Determine the (X, Y) coordinate at the center of the cell enclosing the given text.  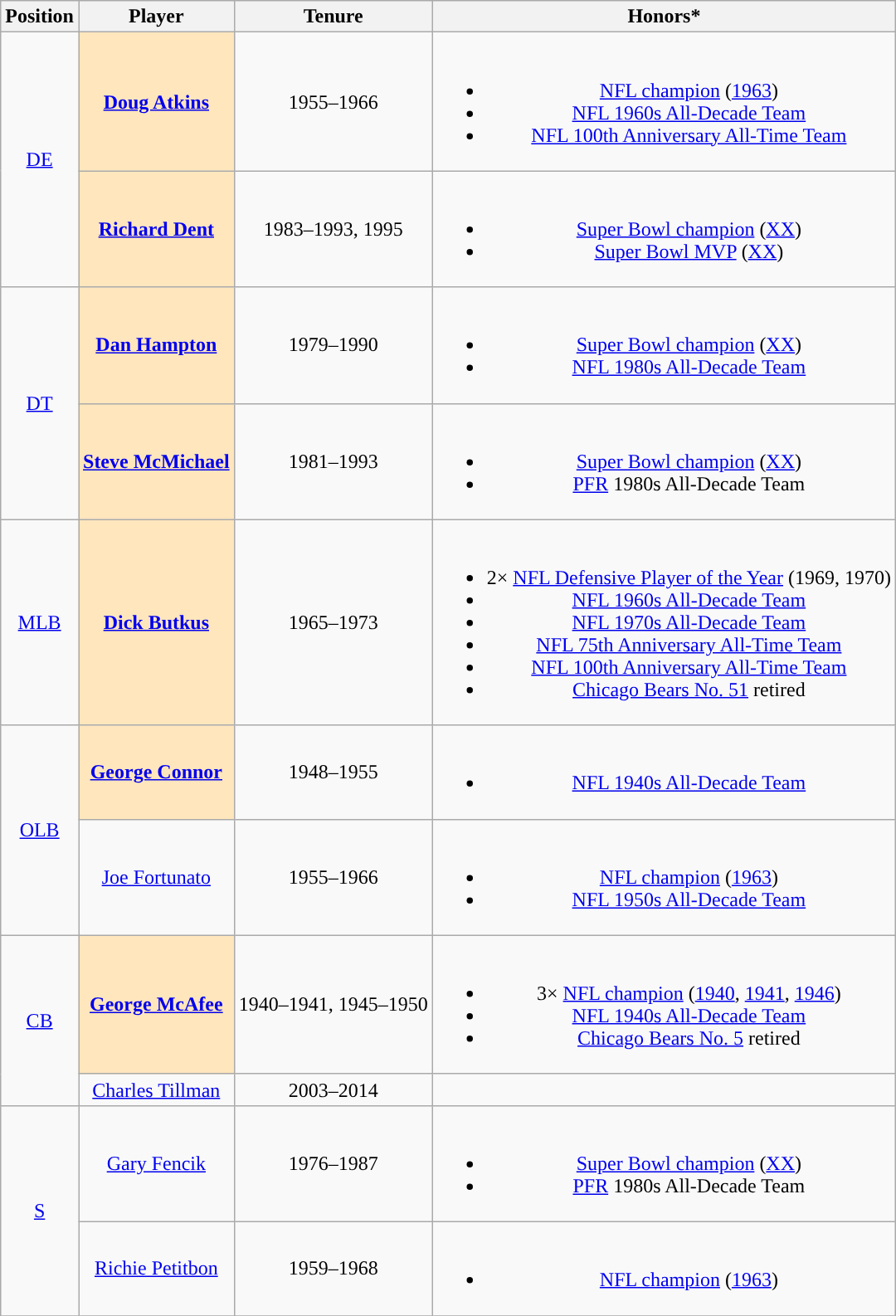
Gary Fencik (156, 1163)
NFL champion (1963) (664, 1268)
Richard Dent (156, 229)
1940–1941, 1945–1950 (334, 1004)
MLB (40, 622)
1981–1993 (334, 461)
1979–1990 (334, 345)
1983–1993, 1995 (334, 229)
DT (40, 403)
NFL champion (1963)NFL 1950s All-Decade Team (664, 877)
1965–1973 (334, 622)
Super Bowl champion (XX)Super Bowl MVP (XX) (664, 229)
Joe Fortunato (156, 877)
Tenure (334, 17)
DE (40, 159)
OLB (40, 830)
Richie Petitbon (156, 1268)
Player (156, 17)
NFL 1940s All-Decade Team (664, 772)
Super Bowl champion (XX)NFL 1980s All-Decade Team (664, 345)
3× NFL champion (1940, 1941, 1946)NFL 1940s All-Decade TeamChicago Bears No. 5 retired (664, 1004)
1976–1987 (334, 1163)
2003–2014 (334, 1089)
Dan Hampton (156, 345)
Charles Tillman (156, 1089)
Doug Atkins (156, 101)
Dick Butkus (156, 622)
S (40, 1210)
George Connor (156, 772)
Honors* (664, 17)
George McAfee (156, 1004)
1959–1968 (334, 1268)
CB (40, 1021)
NFL champion (1963)NFL 1960s All-Decade TeamNFL 100th Anniversary All-Time Team (664, 101)
Position (40, 17)
1948–1955 (334, 772)
Steve McMichael (156, 461)
